Return (X, Y) of the center of cell containing provided text 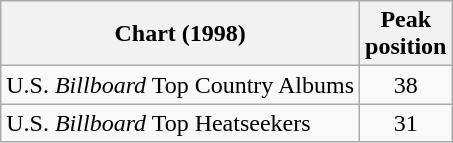
U.S. Billboard Top Heatseekers (180, 123)
31 (406, 123)
Chart (1998) (180, 34)
38 (406, 85)
Peakposition (406, 34)
U.S. Billboard Top Country Albums (180, 85)
